Extract the (x, y) coordinate from the center of the cell holding the provided text.  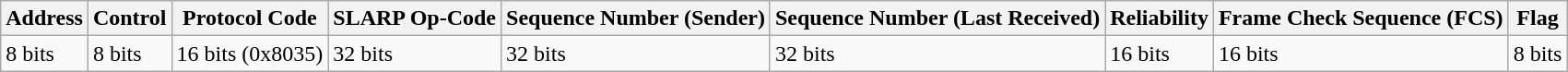
Sequence Number (Sender) (636, 18)
Address (44, 18)
Protocol Code (250, 18)
Sequence Number (Last Received) (937, 18)
SLARP Op-Code (415, 18)
Flag (1538, 18)
Reliability (1160, 18)
Control (129, 18)
Frame Check Sequence (FCS) (1361, 18)
16 bits (0x8035) (250, 54)
